For the text-containing cell, return its midpoint in (x, y) coordinate format. 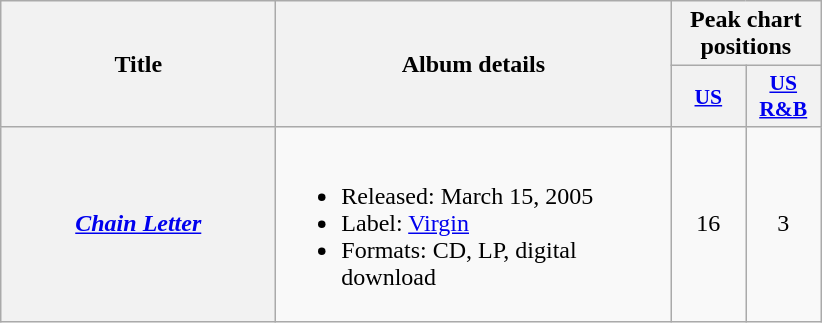
US (708, 96)
Title (138, 64)
Chain Letter (138, 224)
Peak chart positions (746, 34)
Released: March 15, 2005Label: VirginFormats: CD, LP, digital download (474, 224)
3 (784, 224)
USR&B (784, 96)
16 (708, 224)
Album details (474, 64)
